Determine the (X, Y) coordinate at the center of the cell enclosing the given text.  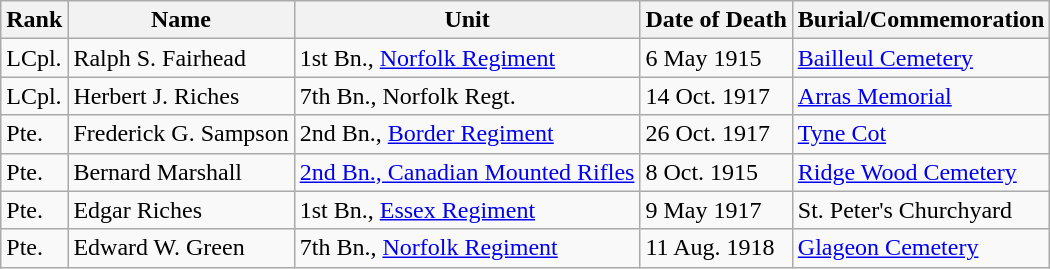
11 Aug. 1918 (716, 248)
2nd Bn., Canadian Mounted Rifles (467, 172)
Burial/Commemoration (921, 20)
Date of Death (716, 20)
Unit (467, 20)
Rank (34, 20)
St. Peter's Churchyard (921, 210)
Bernard Marshall (181, 172)
Frederick G. Sampson (181, 134)
1st Bn., Essex Regiment (467, 210)
26 Oct. 1917 (716, 134)
Edward W. Green (181, 248)
Glageon Cemetery (921, 248)
8 Oct. 1915 (716, 172)
14 Oct. 1917 (716, 96)
1st Bn., Norfolk Regiment (467, 58)
Ralph S. Fairhead (181, 58)
Name (181, 20)
Bailleul Cemetery (921, 58)
7th Bn., Norfolk Regt. (467, 96)
2nd Bn., Border Regiment (467, 134)
Herbert J. Riches (181, 96)
Arras Memorial (921, 96)
Edgar Riches (181, 210)
9 May 1917 (716, 210)
7th Bn., Norfolk Regiment (467, 248)
Tyne Cot (921, 134)
Ridge Wood Cemetery (921, 172)
6 May 1915 (716, 58)
